Output the [X, Y] coordinate of the center of the cell containing the given text.  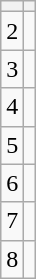
5 [12, 145]
4 [12, 107]
8 [12, 259]
3 [12, 69]
7 [12, 221]
2 [12, 31]
6 [12, 183]
